Determine the [x, y] coordinate at the center of the cell enclosing the given text.  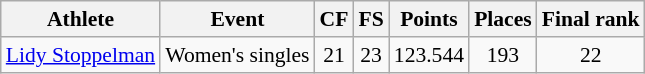
123.544 [429, 55]
Athlete [80, 19]
Lidy Stoppelman [80, 55]
CF [334, 19]
FS [370, 19]
22 [591, 55]
193 [503, 55]
Final rank [591, 19]
Event [237, 19]
Places [503, 19]
Points [429, 19]
21 [334, 55]
23 [370, 55]
Women's singles [237, 55]
